Return the (x, y) coordinate for the center point of the cell that contains the specified text.  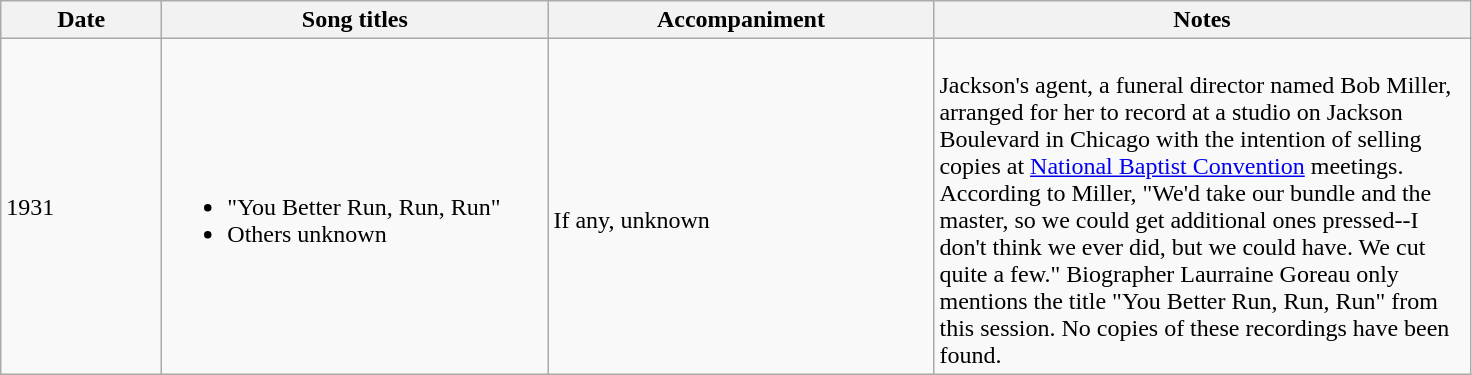
Notes (1202, 20)
1931 (82, 206)
Date (82, 20)
"You Better Run, Run, Run"Others unknown (355, 206)
Accompaniment (741, 20)
If any, unknown (741, 206)
Song titles (355, 20)
